From the cell containing the given text, extract its center point as (x, y) coordinate. 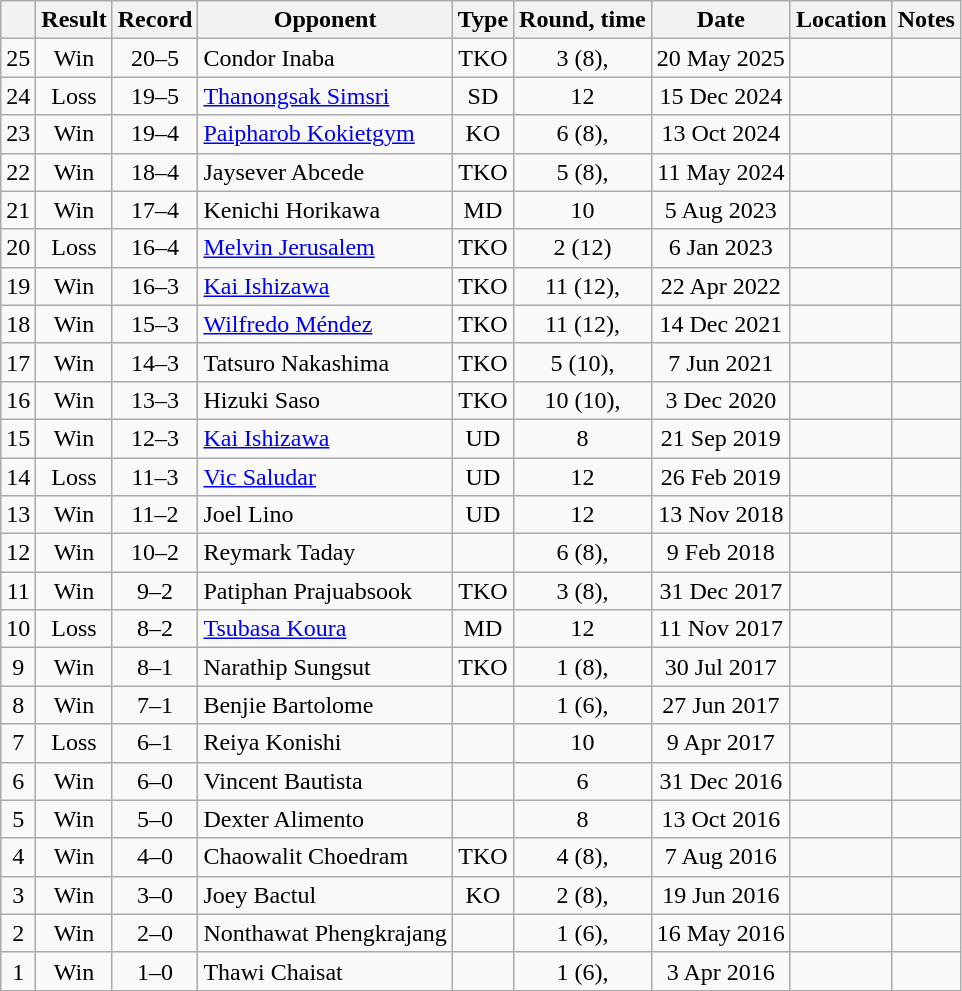
22 Apr 2022 (720, 286)
Record (155, 20)
19–5 (155, 96)
Jaysever Abcede (325, 172)
2 (8), (583, 895)
Chaowalit Choedram (325, 857)
31 Dec 2016 (720, 781)
14 Dec 2021 (720, 324)
2 (12) (583, 248)
14–3 (155, 362)
21 Sep 2019 (720, 438)
3 Apr 2016 (720, 971)
30 Jul 2017 (720, 667)
11–2 (155, 515)
Tsubasa Koura (325, 629)
16–3 (155, 286)
12–3 (155, 438)
5 (8), (583, 172)
8–1 (155, 667)
11 (18, 591)
20–5 (155, 58)
Patiphan Prajuabsook (325, 591)
19 (18, 286)
Reiya Konishi (325, 743)
Thanongsak Simsri (325, 96)
9 (18, 667)
17–4 (155, 210)
7 Aug 2016 (720, 857)
17 (18, 362)
19–4 (155, 134)
7 Jun 2021 (720, 362)
Thawi Chaisat (325, 971)
10–2 (155, 553)
2–0 (155, 933)
5 (18, 819)
SD (482, 96)
18–4 (155, 172)
Type (482, 20)
13 (18, 515)
1 (18, 971)
20 (18, 248)
15 (18, 438)
27 Jun 2017 (720, 705)
Hizuki Saso (325, 400)
5–0 (155, 819)
14 (18, 477)
11 May 2024 (720, 172)
Location (841, 20)
Reymark Taday (325, 553)
Date (720, 20)
4 (18, 857)
Vincent Bautista (325, 781)
6–1 (155, 743)
6–0 (155, 781)
3 (18, 895)
Joey Bactul (325, 895)
15–3 (155, 324)
Result (74, 20)
Joel Lino (325, 515)
25 (18, 58)
Vic Saludar (325, 477)
13–3 (155, 400)
15 Dec 2024 (720, 96)
3 Dec 2020 (720, 400)
13 Oct 2016 (720, 819)
6 Jan 2023 (720, 248)
Nonthawat Phengkrajang (325, 933)
16 May 2016 (720, 933)
Benjie Bartolome (325, 705)
2 (18, 933)
3–0 (155, 895)
22 (18, 172)
Paipharob Kokietgym (325, 134)
Round, time (583, 20)
Kenichi Horikawa (325, 210)
11 Nov 2017 (720, 629)
26 Feb 2019 (720, 477)
Melvin Jerusalem (325, 248)
Dexter Alimento (325, 819)
10 (10), (583, 400)
5 (10), (583, 362)
8–2 (155, 629)
21 (18, 210)
18 (18, 324)
Wilfredo Méndez (325, 324)
4–0 (155, 857)
1 (8), (583, 667)
Tatsuro Nakashima (325, 362)
9–2 (155, 591)
5 Aug 2023 (720, 210)
31 Dec 2017 (720, 591)
4 (8), (583, 857)
Condor Inaba (325, 58)
11–3 (155, 477)
13 Oct 2024 (720, 134)
1–0 (155, 971)
16–4 (155, 248)
Opponent (325, 20)
Narathip Sungsut (325, 667)
13 Nov 2018 (720, 515)
20 May 2025 (720, 58)
Notes (926, 20)
9 Feb 2018 (720, 553)
9 Apr 2017 (720, 743)
24 (18, 96)
16 (18, 400)
19 Jun 2016 (720, 895)
23 (18, 134)
7–1 (155, 705)
7 (18, 743)
